Return (X, Y) of the center of cell containing provided text 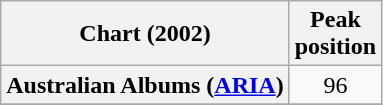
Chart (2002) (145, 34)
96 (335, 85)
Peakposition (335, 34)
Australian Albums (ARIA) (145, 85)
